Determine the [x, y] coordinate at the center of the cell enclosing the given text.  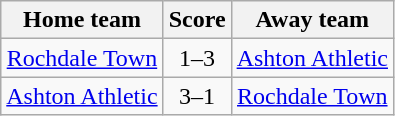
Home team [82, 20]
1–3 [197, 58]
Score [197, 20]
3–1 [197, 96]
Away team [312, 20]
